Detect which cell encompasses the target text, then output its [x, y] center coordinate. 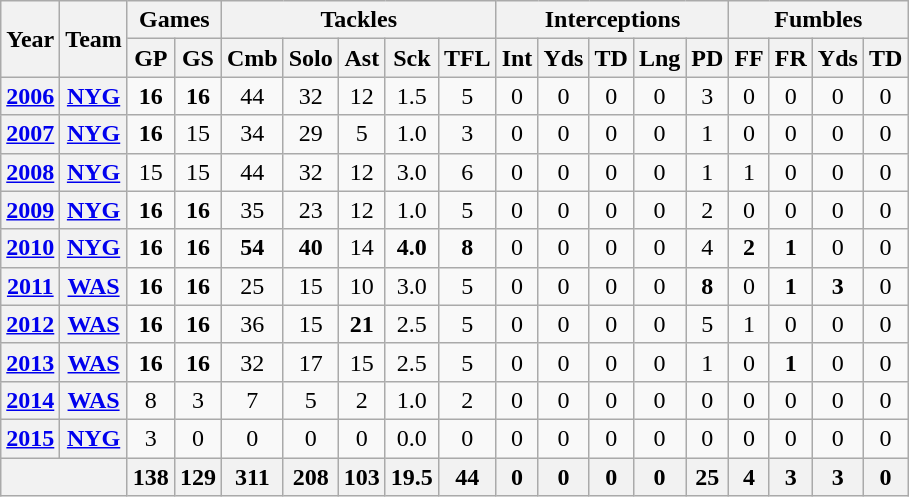
PD [708, 58]
208 [310, 477]
23 [310, 210]
2014 [30, 400]
10 [362, 286]
311 [252, 477]
Ast [362, 58]
Cmb [252, 58]
Lng [659, 58]
7 [252, 400]
2007 [30, 134]
40 [310, 248]
2010 [30, 248]
FR [790, 58]
2011 [30, 286]
TFL [467, 58]
Team [94, 39]
54 [252, 248]
103 [362, 477]
19.5 [412, 477]
1.5 [412, 96]
35 [252, 210]
138 [150, 477]
2012 [30, 324]
36 [252, 324]
Sck [412, 58]
14 [362, 248]
Interceptions [612, 20]
Year [30, 39]
4.0 [412, 248]
2015 [30, 438]
0.0 [412, 438]
17 [310, 362]
Int [517, 58]
Solo [310, 58]
29 [310, 134]
GS [198, 58]
2008 [30, 172]
Fumbles [818, 20]
Tackles [358, 20]
129 [198, 477]
Games [174, 20]
2009 [30, 210]
2006 [30, 96]
21 [362, 324]
34 [252, 134]
2013 [30, 362]
FF [749, 58]
GP [150, 58]
6 [467, 172]
